Identify which cell holds the provided text, then report its (x, y) central coordinate. 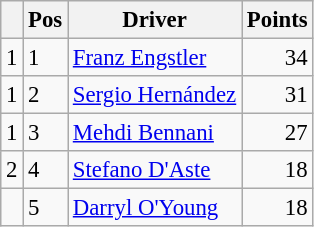
Points (278, 20)
Franz Engstler (155, 58)
Darryl O'Young (155, 208)
31 (278, 95)
Mehdi Bennani (155, 133)
3 (46, 133)
Driver (155, 20)
Sergio Hernández (155, 95)
27 (278, 133)
5 (46, 208)
4 (46, 170)
34 (278, 58)
Stefano D'Aste (155, 170)
Pos (46, 20)
